Return the [X, Y] coordinate for the center point of the cell that contains the specified text.  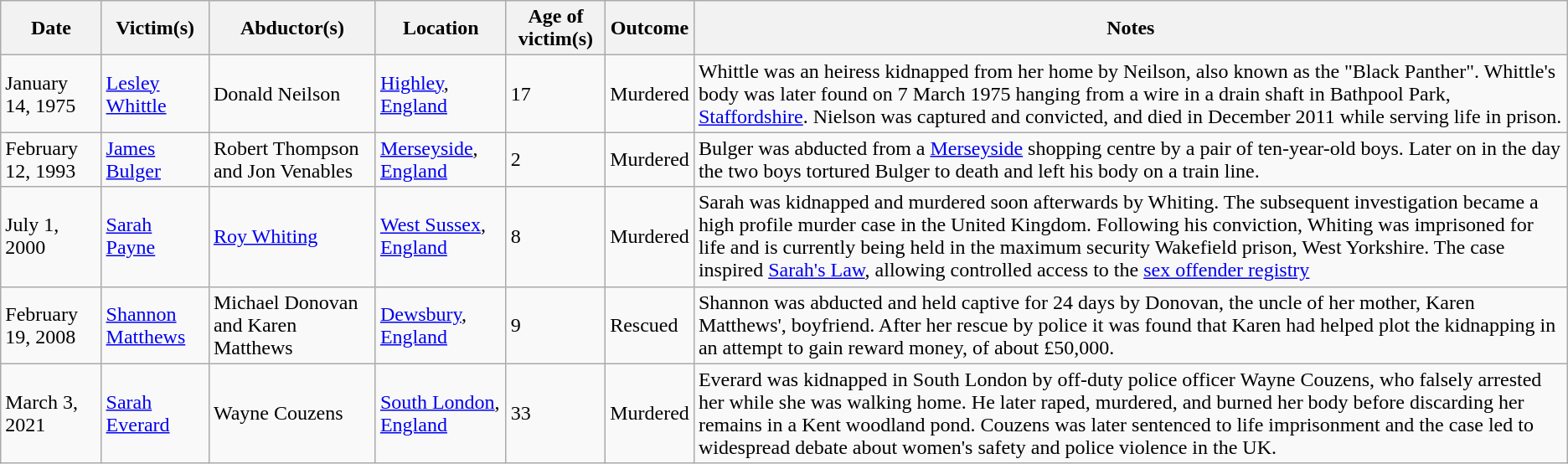
Age of victim(s) [555, 28]
9 [555, 325]
July 1, 2000 [51, 236]
Date [51, 28]
2 [555, 159]
Victim(s) [155, 28]
Merseyside, England [441, 159]
Sarah Payne [155, 236]
Shannon Matthews [155, 325]
8 [555, 236]
Location [441, 28]
33 [555, 414]
Lesley Whittle [155, 94]
Dewsbury, England [441, 325]
West Sussex, England [441, 236]
Notes [1131, 28]
Donald Neilson [291, 94]
February 12, 1993 [51, 159]
17 [555, 94]
Rescued [650, 325]
James Bulger [155, 159]
March 3, 2021 [51, 414]
January 14, 1975 [51, 94]
February 19, 2008 [51, 325]
Abductor(s) [291, 28]
Wayne Couzens [291, 414]
Highley, England [441, 94]
South London, England [441, 414]
Robert Thompson and Jon Venables [291, 159]
Roy Whiting [291, 236]
Sarah Everard [155, 414]
Michael Donovan and Karen Matthews [291, 325]
Outcome [650, 28]
